Find where the given text appears and provide that cell's center as (X, Y) coordinate. 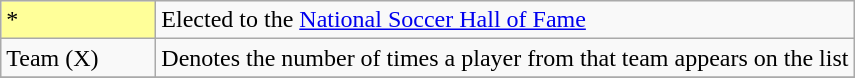
Team (X) (78, 58)
* (78, 20)
Denotes the number of times a player from that team appears on the list (505, 58)
Elected to the National Soccer Hall of Fame (505, 20)
